Pinpoint the cell where the given text exists, returning its (X, Y) midpoint coordinate. 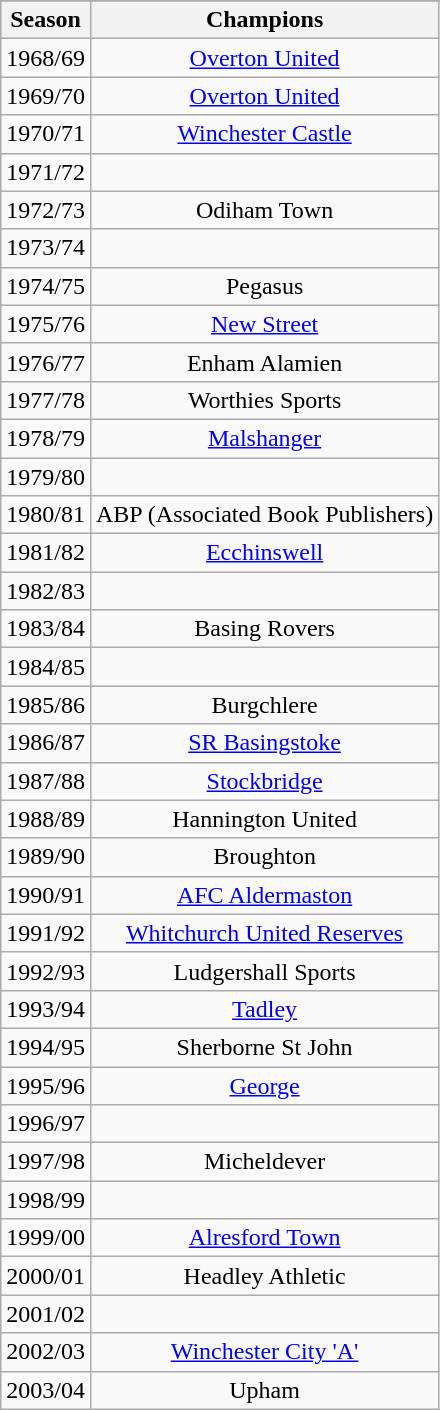
Worthies Sports (264, 400)
1989/90 (46, 857)
Winchester City 'A' (264, 1352)
George (264, 1085)
Stockbridge (264, 781)
1970/71 (46, 134)
1983/84 (46, 629)
1975/76 (46, 324)
1973/74 (46, 248)
1972/73 (46, 210)
Micheldever (264, 1162)
New Street (264, 324)
1988/89 (46, 819)
Ludgershall Sports (264, 971)
2002/03 (46, 1352)
Ecchinswell (264, 553)
Hannington United (264, 819)
1974/75 (46, 286)
AFC Aldermaston (264, 895)
1997/98 (46, 1162)
Enham Alamien (264, 362)
Sherborne St John (264, 1047)
2000/01 (46, 1276)
1998/99 (46, 1200)
Basing Rovers (264, 629)
Season (46, 20)
1985/86 (46, 705)
1995/96 (46, 1085)
Tadley (264, 1009)
1971/72 (46, 172)
Whitchurch United Reserves (264, 933)
Malshanger (264, 438)
1969/70 (46, 96)
Odiham Town (264, 210)
1992/93 (46, 971)
1986/87 (46, 743)
1982/83 (46, 591)
1994/95 (46, 1047)
SR Basingstoke (264, 743)
1976/77 (46, 362)
1990/91 (46, 895)
1968/69 (46, 58)
1991/92 (46, 933)
Burgchlere (264, 705)
1987/88 (46, 781)
ABP (Associated Book Publishers) (264, 515)
Upham (264, 1390)
1977/78 (46, 400)
1999/00 (46, 1238)
1996/97 (46, 1124)
1993/94 (46, 1009)
Alresford Town (264, 1238)
Headley Athletic (264, 1276)
Pegasus (264, 286)
2001/02 (46, 1314)
2003/04 (46, 1390)
1984/85 (46, 667)
1980/81 (46, 515)
1981/82 (46, 553)
Champions (264, 20)
1979/80 (46, 477)
Winchester Castle (264, 134)
Broughton (264, 857)
1978/79 (46, 438)
